Locate the cell with the specified text and output its [x, y] center coordinate. 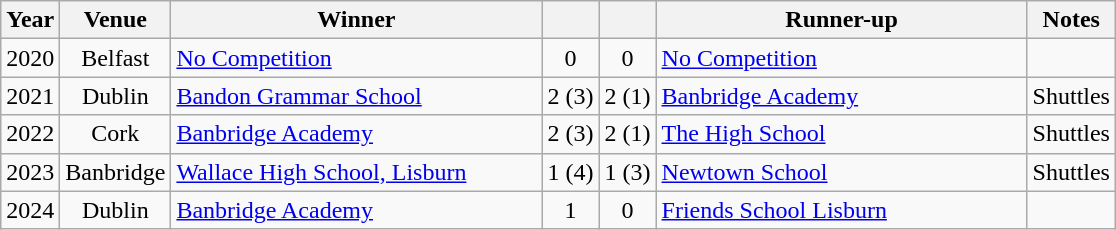
1 (3) [628, 172]
Banbridge [116, 172]
Venue [116, 20]
2020 [30, 58]
Winner [356, 20]
2024 [30, 210]
2023 [30, 172]
Belfast [116, 58]
Friends School Lisburn [842, 210]
Year [30, 20]
Runner-up [842, 20]
1 [570, 210]
Bandon Grammar School [356, 96]
2021 [30, 96]
Wallace High School, Lisburn [356, 172]
Notes [1071, 20]
Cork [116, 134]
2022 [30, 134]
Newtown School [842, 172]
1 (4) [570, 172]
The High School [842, 134]
